Capture the cell that displays the provided text and extract its [X, Y] central coordinate. 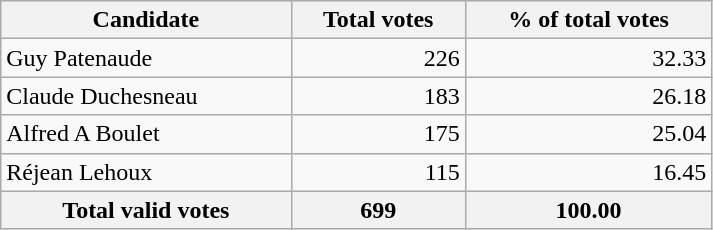
Total valid votes [146, 210]
Total votes [378, 20]
226 [378, 58]
Guy Patenaude [146, 58]
25.04 [588, 134]
Réjean Lehoux [146, 172]
699 [378, 210]
Claude Duchesneau [146, 96]
32.33 [588, 58]
26.18 [588, 96]
183 [378, 96]
Candidate [146, 20]
Alfred A Boulet [146, 134]
% of total votes [588, 20]
115 [378, 172]
16.45 [588, 172]
175 [378, 134]
100.00 [588, 210]
